Output the [x, y] coordinate of the center of the cell containing the given text.  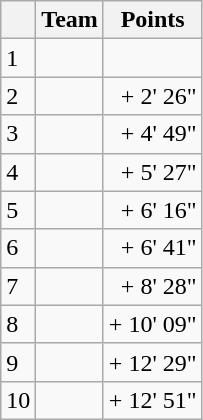
+ 6' 16" [152, 210]
+ 4' 49" [152, 134]
8 [18, 324]
10 [18, 400]
6 [18, 248]
4 [18, 172]
Team [70, 20]
+ 6' 41" [152, 248]
+ 5' 27" [152, 172]
Points [152, 20]
2 [18, 96]
5 [18, 210]
+ 10' 09" [152, 324]
1 [18, 58]
+ 12' 51" [152, 400]
+ 8' 28" [152, 286]
3 [18, 134]
9 [18, 362]
7 [18, 286]
+ 2' 26" [152, 96]
+ 12' 29" [152, 362]
